Locate the cell with the specified text and output its [x, y] center coordinate. 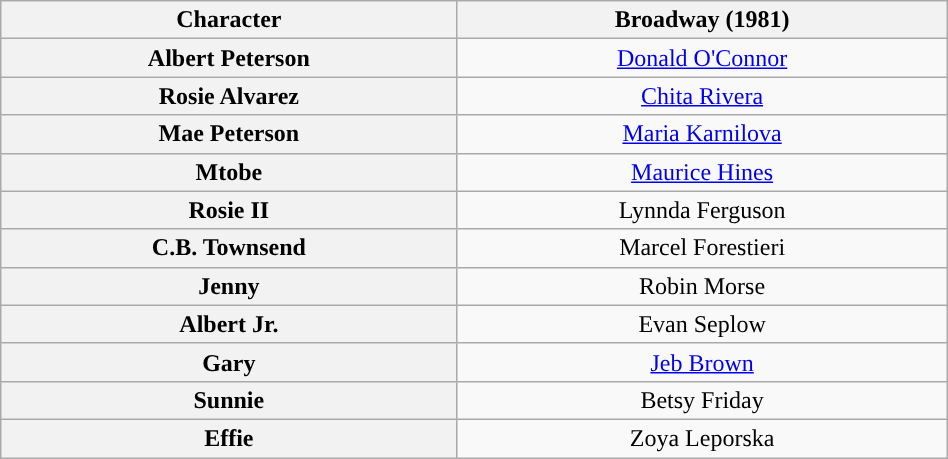
Mtobe [229, 172]
Evan Seplow [702, 324]
Sunnie [229, 400]
Maurice Hines [702, 172]
Marcel Forestieri [702, 248]
Jenny [229, 286]
Maria Karnilova [702, 134]
Rosie II [229, 210]
Albert Peterson [229, 58]
Broadway (1981) [702, 20]
Rosie Alvarez [229, 96]
C.B. Townsend [229, 248]
Zoya Leporska [702, 438]
Robin Morse [702, 286]
Albert Jr. [229, 324]
Donald O'Connor [702, 58]
Character [229, 20]
Lynnda Ferguson [702, 210]
Jeb Brown [702, 362]
Chita Rivera [702, 96]
Betsy Friday [702, 400]
Gary [229, 362]
Mae Peterson [229, 134]
Effie [229, 438]
